Extract the (x, y) coordinate from the center of the cell holding the provided text.  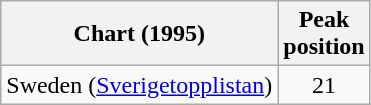
21 (324, 85)
Chart (1995) (140, 34)
Peakposition (324, 34)
Sweden (Sverigetopplistan) (140, 85)
